Locate the cell with the specified text and output its (X, Y) center coordinate. 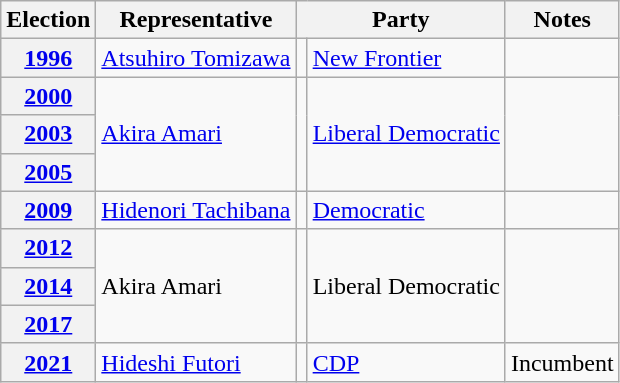
Incumbent (562, 362)
CDP (406, 362)
Hidenori Tachibana (196, 210)
2014 (48, 286)
Atsuhiro Tomizawa (196, 58)
2021 (48, 362)
Democratic (406, 210)
Representative (196, 20)
2005 (48, 172)
Notes (562, 20)
New Frontier (406, 58)
2000 (48, 96)
2012 (48, 248)
2009 (48, 210)
Election (48, 20)
Hideshi Futori (196, 362)
Party (400, 20)
2017 (48, 324)
2003 (48, 134)
1996 (48, 58)
